Return (X, Y) of the center of cell containing provided text 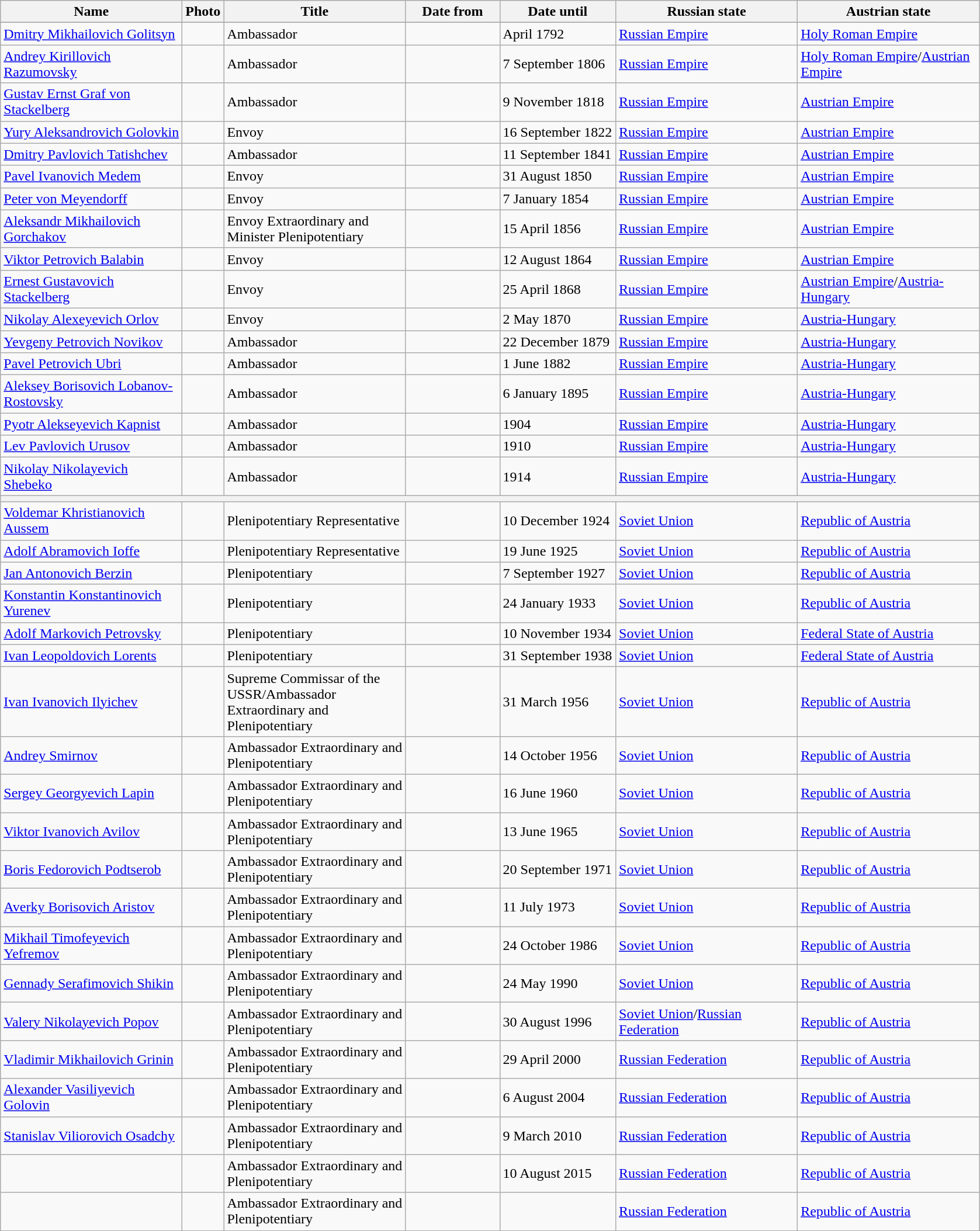
Mikhail Timofeyevich Yefremov (91, 945)
22 December 1879 (557, 342)
31 September 1938 (557, 656)
1904 (557, 424)
Yevgeny Petrovich Novikov (91, 342)
Gennady Serafimovich Shikin (91, 984)
25 April 1868 (557, 289)
10 December 1924 (557, 521)
19 June 1925 (557, 551)
9 March 2010 (557, 1136)
Vladimir Mikhailovich Grinin (91, 1060)
Sergey Georgyevich Lapin (91, 793)
11 July 1973 (557, 908)
29 April 2000 (557, 1060)
Stanislav Viliorovich Osadchy (91, 1136)
Pavel Petrovich Ubri (91, 364)
14 October 1956 (557, 755)
Dmitry Mikhailovich Golitsyn (91, 34)
10 August 2015 (557, 1173)
Holy Roman Empire/Austrian Empire (888, 64)
Soviet Union/Russian Federation (707, 1021)
30 August 1996 (557, 1021)
April 1792 (557, 34)
Andrey Smirnov (91, 755)
Jan Antonovich Berzin (91, 573)
Valery Nikolayevich Popov (91, 1021)
Name (91, 12)
16 June 1960 (557, 793)
Aleksandr Mikhailovich Gorchakov (91, 229)
Date until (557, 12)
31 August 1850 (557, 176)
24 October 1986 (557, 945)
Voldemar Khristianovich Aussem (91, 521)
10 November 1934 (557, 633)
Title (314, 12)
Yury Aleksandrovich Golovkin (91, 132)
Gustav Ernst Graf von Stackelberg (91, 102)
24 January 1933 (557, 603)
16 September 1822 (557, 132)
Austrian Empire/Austria-Hungary (888, 289)
Ernest Gustavovich Stackelberg (91, 289)
Date from (452, 12)
Aleksey Borisovich Lobanov-Rostovsky (91, 394)
12 August 1864 (557, 259)
1 June 1882 (557, 364)
Austrian state (888, 12)
20 September 1971 (557, 869)
Alexander Vasiliyevich Golovin (91, 1097)
2 May 1870 (557, 319)
Boris Fedorovich Podtserob (91, 869)
15 April 1856 (557, 229)
31 March 1956 (557, 701)
Konstantin Konstantinovich Yurenev (91, 603)
Holy Roman Empire (888, 34)
Nikolay Nikolayevich Shebeko (91, 477)
Viktor Petrovich Balabin (91, 259)
Adolf Markovich Petrovsky (91, 633)
24 May 1990 (557, 984)
Envoy Extraordinary and Minister Plenipotentiary (314, 229)
1914 (557, 477)
Nikolay Alexeyevich Orlov (91, 319)
Pyotr Alekseyevich Kapnist (91, 424)
7 January 1854 (557, 199)
Averky Borisovich Aristov (91, 908)
Supreme Commissar of the USSR/Ambassador Extraordinary and Plenipotentiary (314, 701)
Ivan Leopoldovich Lorents (91, 656)
6 August 2004 (557, 1097)
13 June 1965 (557, 831)
Ivan Ivanovich Ilyichev (91, 701)
Dmitry Pavlovich Tatishchev (91, 154)
Photo (203, 12)
Pavel Ivanovich Medem (91, 176)
11 September 1841 (557, 154)
6 January 1895 (557, 394)
Andrey Kirillovich Razumovsky (91, 64)
9 November 1818 (557, 102)
Russian state (707, 12)
7 September 1927 (557, 573)
Peter von Meyendorff (91, 199)
Adolf Abramovich Ioffe (91, 551)
Lev Pavlovich Urusov (91, 446)
7 September 1806 (557, 64)
Viktor Ivanovich Avilov (91, 831)
1910 (557, 446)
